Detect which cell encompasses the target text, then output its [x, y] center coordinate. 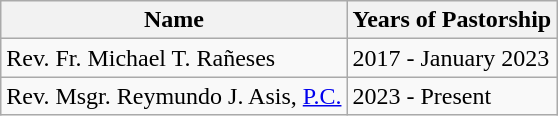
2017 - January 2023 [452, 58]
2023 - Present [452, 96]
Rev. Fr. Michael T. Rañeses [174, 58]
Name [174, 20]
Years of Pastorship [452, 20]
Rev. Msgr. Reymundo J. Asis, P.C. [174, 96]
